Determine the [X, Y] coordinate at the center of the cell enclosing the given text.  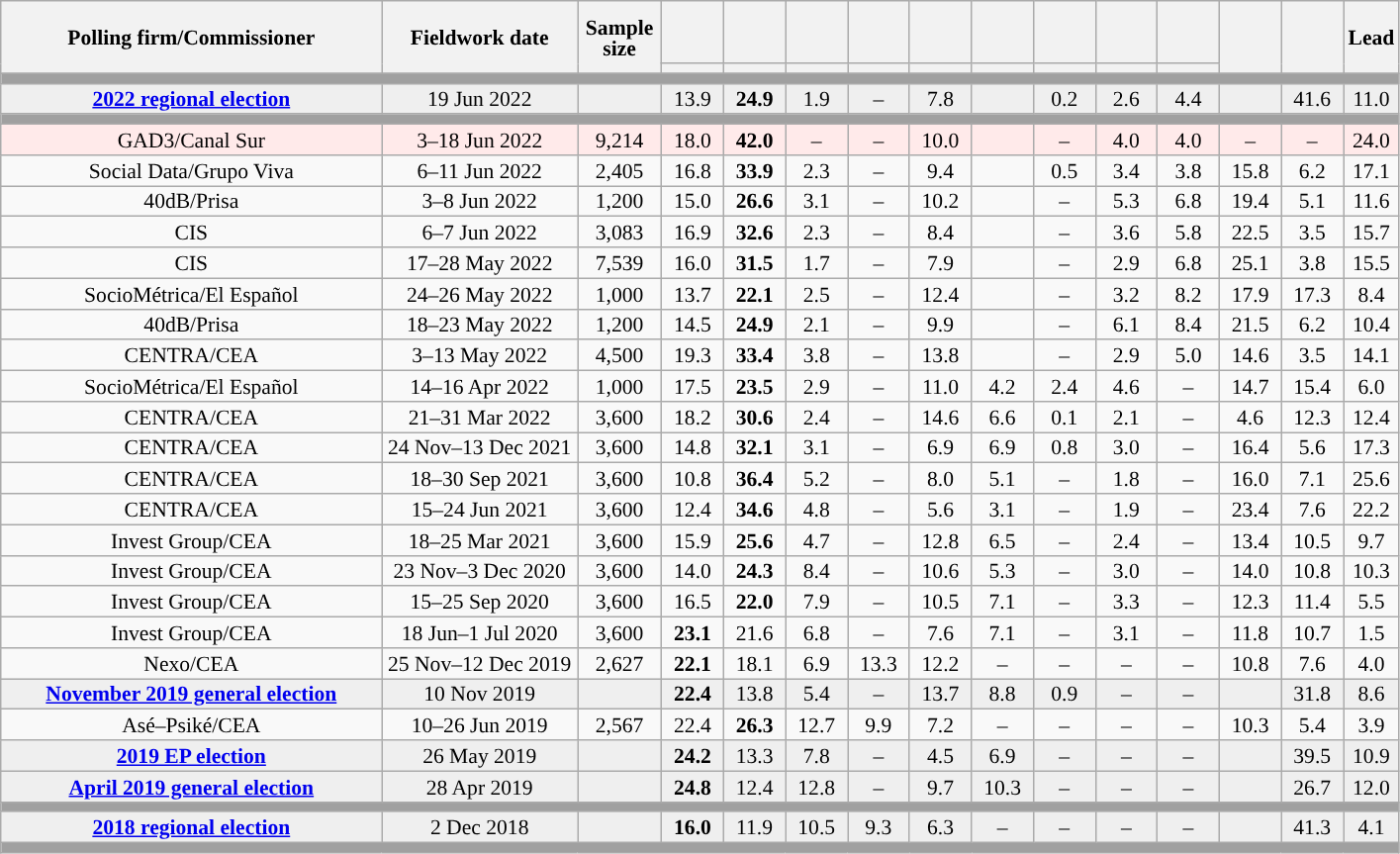
9.4 [940, 170]
10 Nov 2019 [480, 695]
21.5 [1251, 325]
November 2019 general election [192, 695]
2,627 [619, 663]
17–28 May 2022 [480, 263]
42.0 [754, 141]
24.3 [754, 570]
8.8 [1003, 695]
31.8 [1312, 695]
12.2 [940, 663]
19.3 [693, 356]
18–30 Sep 2021 [480, 479]
14.1 [1371, 356]
4,500 [619, 356]
15.8 [1251, 170]
2018 regional election [192, 827]
10–26 Jun 2019 [480, 724]
2,405 [619, 170]
3.6 [1126, 232]
5.8 [1189, 232]
5.2 [817, 479]
5.0 [1189, 356]
3.9 [1371, 724]
19 Jun 2022 [480, 99]
10.0 [940, 141]
1.5 [1371, 633]
36.4 [754, 479]
34.6 [754, 509]
6.6 [1003, 418]
13.9 [693, 99]
Social Data/Grupo Viva [192, 170]
39.5 [1312, 756]
3.4 [1126, 170]
15.7 [1371, 232]
Sample size [619, 38]
3.3 [1126, 602]
26.6 [754, 202]
17.9 [1251, 293]
24.0 [1371, 141]
17.1 [1371, 170]
10.9 [1371, 756]
33.4 [754, 356]
2019 EP election [192, 756]
0.9 [1065, 695]
33.9 [754, 170]
11.4 [1312, 602]
11.6 [1371, 202]
6.5 [1003, 540]
21.6 [754, 633]
12.7 [817, 724]
2.5 [817, 293]
15.4 [1312, 386]
32.1 [754, 447]
13.4 [1251, 540]
Nexo/CEA [192, 663]
14.5 [693, 325]
22.2 [1371, 509]
8.0 [940, 479]
6.0 [1371, 386]
21–31 Mar 2022 [480, 418]
Polling firm/Commissioner [192, 38]
0.5 [1065, 170]
0.2 [1065, 99]
14–16 Apr 2022 [480, 386]
18 Jun–1 Jul 2020 [480, 633]
8.6 [1371, 695]
31.5 [754, 263]
7,539 [619, 263]
16.5 [693, 602]
17.5 [693, 386]
3–8 Jun 2022 [480, 202]
1.8 [1126, 479]
18.0 [693, 141]
6.3 [940, 827]
2 Dec 2018 [480, 827]
4.4 [1189, 99]
9.3 [879, 827]
2,567 [619, 724]
15–24 Jun 2021 [480, 509]
41.6 [1312, 99]
26 May 2019 [480, 756]
23 Nov–3 Dec 2020 [480, 570]
3–18 Jun 2022 [480, 141]
5.5 [1371, 602]
23.1 [693, 633]
0.1 [1065, 418]
Fieldwork date [480, 38]
18–25 Mar 2021 [480, 540]
6.1 [1126, 325]
11.8 [1251, 633]
41.3 [1312, 827]
25 Nov–12 Dec 2019 [480, 663]
22.0 [754, 602]
3.2 [1126, 293]
3–13 May 2022 [480, 356]
24–26 May 2022 [480, 293]
16.9 [693, 232]
32.6 [754, 232]
19.4 [1251, 202]
15.5 [1371, 263]
10.7 [1312, 633]
GAD3/Canal Sur [192, 141]
30.6 [754, 418]
3,083 [619, 232]
23.4 [1251, 509]
7.2 [940, 724]
14.7 [1251, 386]
Lead [1371, 38]
10.6 [940, 570]
2022 regional election [192, 99]
16.4 [1251, 447]
15–25 Sep 2020 [480, 602]
2.6 [1126, 99]
April 2019 general election [192, 786]
16.8 [693, 170]
4.7 [817, 540]
0.8 [1065, 447]
25.1 [1251, 263]
24.2 [693, 756]
15.0 [693, 202]
26.7 [1312, 786]
10.4 [1371, 325]
24.8 [693, 786]
12.0 [1371, 786]
18.1 [754, 663]
24 Nov–13 Dec 2021 [480, 447]
26.3 [754, 724]
11.9 [754, 827]
14.8 [693, 447]
18.2 [693, 418]
6–7 Jun 2022 [480, 232]
15.9 [693, 540]
4.1 [1371, 827]
1.7 [817, 263]
23.5 [754, 386]
4.2 [1003, 386]
18–23 May 2022 [480, 325]
Asé–Psiké/CEA [192, 724]
22.5 [1251, 232]
28 Apr 2019 [480, 786]
4.8 [817, 509]
6–11 Jun 2022 [480, 170]
8.2 [1189, 293]
9,214 [619, 141]
4.5 [940, 756]
10.2 [940, 202]
